Find where the given text appears and provide that cell's center as [X, Y] coordinate. 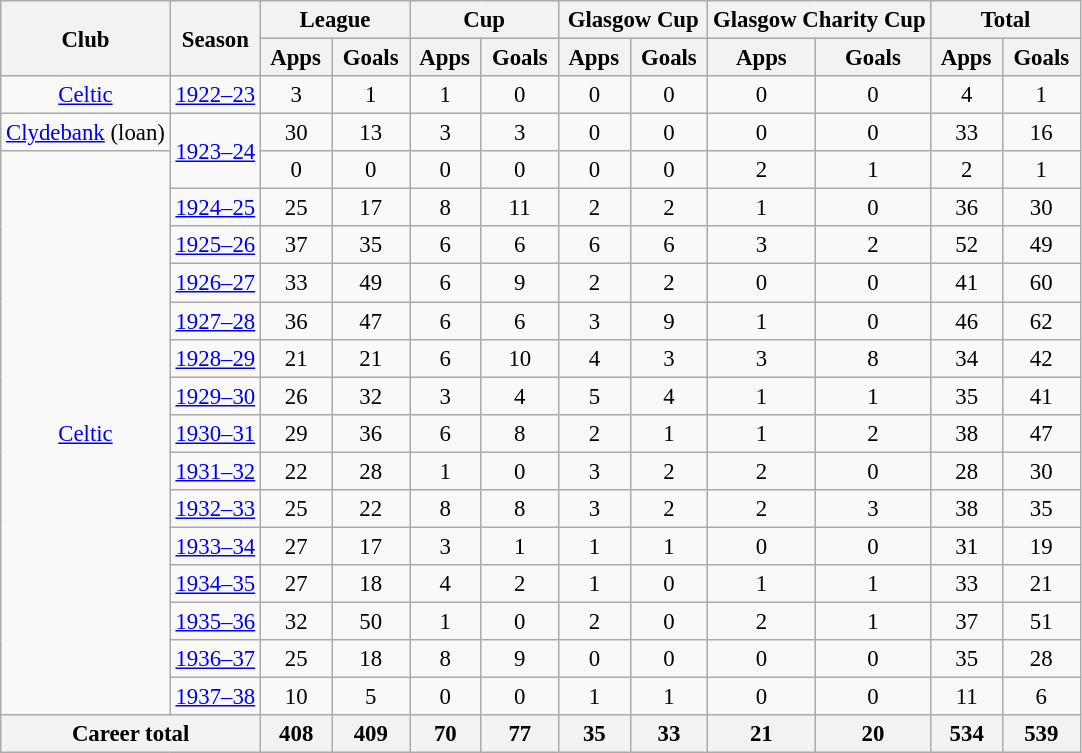
1932–33 [215, 509]
1936–37 [215, 659]
1929–30 [215, 396]
539 [1041, 734]
34 [966, 358]
Season [215, 38]
Career total [131, 734]
77 [520, 734]
20 [873, 734]
Clydebank (loan) [86, 133]
62 [1041, 321]
46 [966, 321]
1924–25 [215, 208]
1928–29 [215, 358]
52 [966, 245]
League [334, 20]
70 [446, 734]
1934–35 [215, 584]
408 [296, 734]
31 [966, 546]
29 [296, 433]
60 [1041, 283]
51 [1041, 621]
1922–23 [215, 95]
1937–38 [215, 697]
13 [371, 133]
1926–27 [215, 283]
409 [371, 734]
Club [86, 38]
534 [966, 734]
1927–28 [215, 321]
1931–32 [215, 471]
1930–31 [215, 433]
50 [371, 621]
1933–34 [215, 546]
26 [296, 396]
Cup [484, 20]
1935–36 [215, 621]
Total [1006, 20]
1925–26 [215, 245]
16 [1041, 133]
Glasgow Charity Cup [820, 20]
19 [1041, 546]
1923–24 [215, 152]
42 [1041, 358]
Glasgow Cup [634, 20]
